Detect which cell encompasses the target text, then output its [x, y] center coordinate. 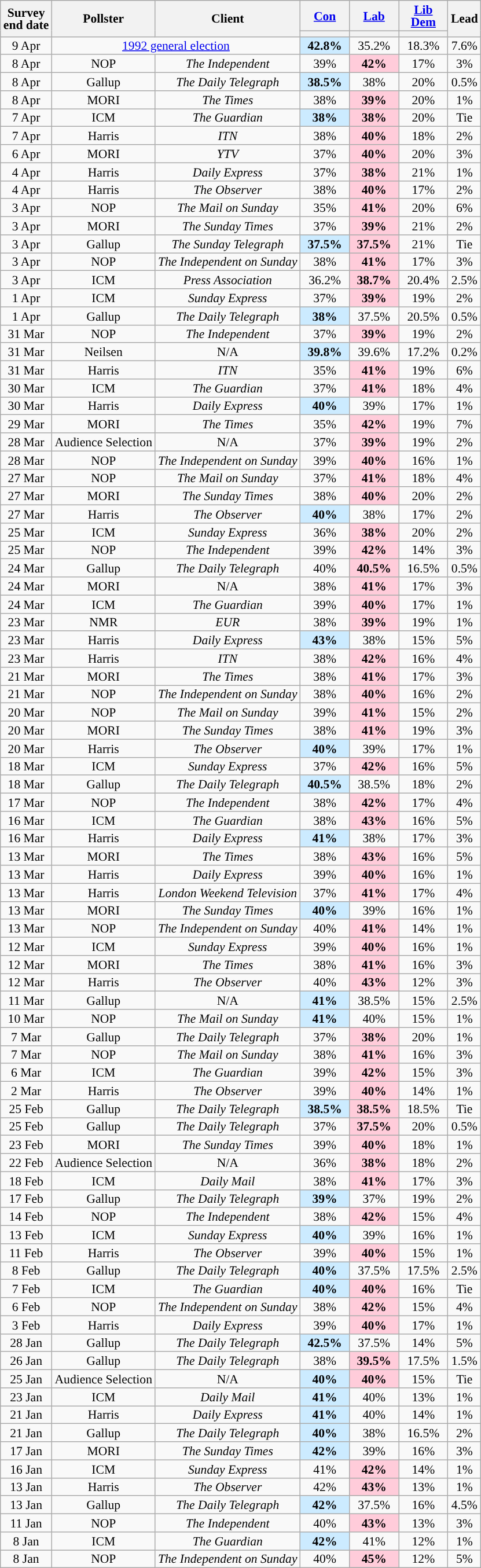
4.5% [464, 1505]
11 Feb [27, 1253]
20.5% [424, 316]
18.3% [424, 45]
9 Apr [27, 45]
18 Feb [27, 1181]
20.4% [424, 280]
2 Mar [27, 1090]
Surveyend date [27, 19]
17 Mar [27, 802]
26 Jan [27, 1361]
29 Mar [27, 424]
NMR [103, 622]
6 Apr [27, 154]
0.2% [464, 352]
Neilsen [103, 352]
42.8% [325, 45]
18.5% [424, 1109]
36.2% [325, 280]
Lab [374, 16]
39.6% [374, 352]
Client [228, 19]
The Sunday Telegraph [228, 244]
1992 general election [176, 45]
42.5% [325, 1343]
1.5% [464, 1361]
Con [325, 16]
London Weekend Television [228, 893]
7% [464, 424]
6 Mar [27, 1073]
Press Association [228, 280]
25 Jan [27, 1379]
7 Feb [27, 1288]
17 Jan [27, 1451]
35.2% [374, 45]
45% [374, 1559]
Lib Dem [424, 16]
Pollster [103, 19]
13 Feb [27, 1235]
11 Mar [27, 1000]
22 Feb [27, 1162]
YTV [228, 154]
7.6% [464, 45]
39.5% [374, 1361]
16 Jan [27, 1469]
23 Feb [27, 1145]
6 Feb [27, 1307]
8 Feb [27, 1271]
11 Jan [27, 1523]
Lead [464, 19]
17 Feb [27, 1198]
EUR [228, 622]
3 Feb [27, 1324]
38.7% [374, 280]
23 Jan [27, 1397]
14 Feb [27, 1217]
39.8% [325, 352]
28 Jan [27, 1343]
10 Mar [27, 1019]
17.2% [424, 352]
